From the cell containing the given text, extract its center point as [X, Y] coordinate. 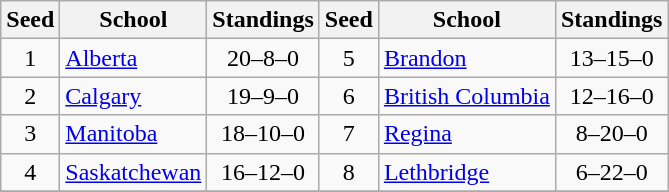
3 [30, 134]
Calgary [134, 96]
16–12–0 [263, 172]
19–9–0 [263, 96]
5 [348, 58]
6 [348, 96]
Alberta [134, 58]
12–16–0 [611, 96]
Saskatchewan [134, 172]
6–22–0 [611, 172]
13–15–0 [611, 58]
British Columbia [466, 96]
18–10–0 [263, 134]
Brandon [466, 58]
2 [30, 96]
Manitoba [134, 134]
8–20–0 [611, 134]
Regina [466, 134]
4 [30, 172]
8 [348, 172]
7 [348, 134]
1 [30, 58]
20–8–0 [263, 58]
Lethbridge [466, 172]
